For the text-containing cell, return its midpoint in [x, y] coordinate format. 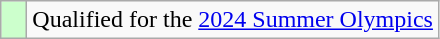
Qualified for the 2024 Summer Olympics [233, 20]
